From the cell containing the given text, extract its center point as [X, Y] coordinate. 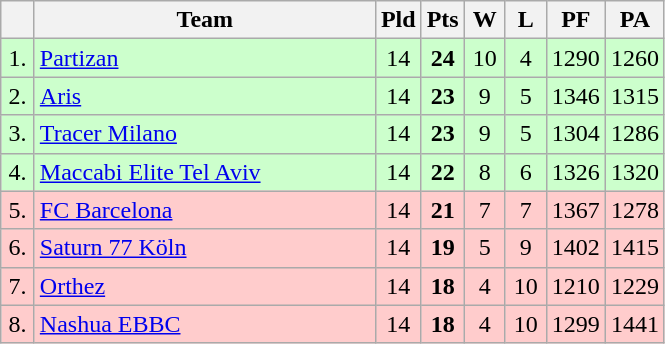
1320 [634, 172]
Nashua EBBC [204, 324]
8. [18, 324]
1367 [576, 210]
Pts [442, 20]
Tracer Milano [204, 134]
5. [18, 210]
1346 [576, 96]
1415 [634, 248]
1441 [634, 324]
1304 [576, 134]
1402 [576, 248]
6. [18, 248]
W [484, 20]
PF [576, 20]
2. [18, 96]
Pld [398, 20]
3. [18, 134]
19 [442, 248]
Orthez [204, 286]
21 [442, 210]
24 [442, 58]
22 [442, 172]
1278 [634, 210]
4. [18, 172]
1. [18, 58]
6 [526, 172]
1326 [576, 172]
FC Barcelona [204, 210]
Team [204, 20]
1210 [576, 286]
Aris [204, 96]
PA [634, 20]
Maccabi Elite Tel Aviv [204, 172]
1260 [634, 58]
1229 [634, 286]
1299 [576, 324]
1290 [576, 58]
L [526, 20]
Saturn 77 Köln [204, 248]
1286 [634, 134]
1315 [634, 96]
7. [18, 286]
Partizan [204, 58]
8 [484, 172]
